Search for the cell housing the specified text and yield its [x, y] center coordinate. 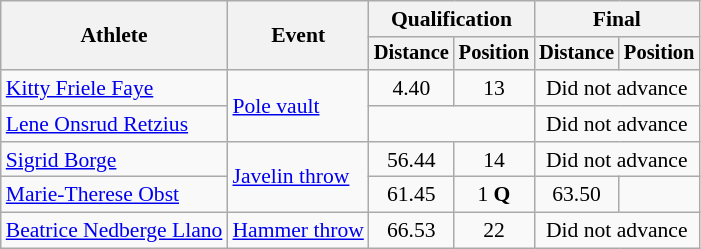
1 Q [494, 195]
Final [616, 19]
Sigrid Borge [114, 160]
Athlete [114, 36]
Pole vault [298, 106]
4.40 [412, 88]
Marie-Therese Obst [114, 195]
Event [298, 36]
13 [494, 88]
61.45 [412, 195]
22 [494, 231]
Hammer throw [298, 231]
Beatrice Nedberge Llano [114, 231]
14 [494, 160]
Kitty Friele Faye [114, 88]
Javelin throw [298, 178]
56.44 [412, 160]
66.53 [412, 231]
Qualification [452, 19]
Lene Onsrud Retzius [114, 124]
63.50 [576, 195]
